Find where the given text appears and provide that cell's center as [x, y] coordinate. 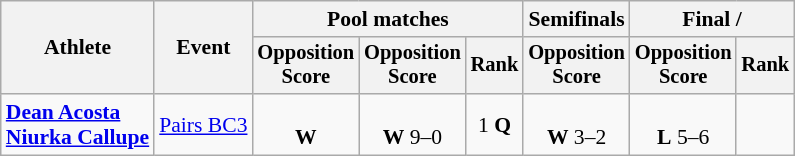
W 3–2 [576, 124]
Event [203, 48]
L 5–6 [684, 124]
Athlete [78, 48]
W [306, 124]
Pairs BC3 [203, 124]
W 9–0 [412, 124]
Semifinals [576, 19]
Final / [712, 19]
Pool matches [388, 19]
1 Q [495, 124]
Dean AcostaNiurka Callupe [78, 124]
